Search for the cell housing the specified text and yield its (x, y) center coordinate. 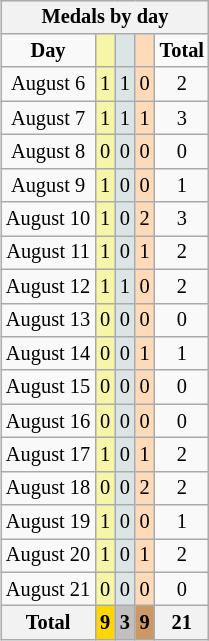
August 15 (48, 387)
21 (182, 623)
August 11 (48, 253)
August 14 (48, 354)
August 18 (48, 488)
August 20 (48, 556)
August 10 (48, 219)
Day (48, 51)
August 21 (48, 589)
August 16 (48, 421)
Medals by day (105, 17)
August 7 (48, 118)
August 12 (48, 286)
August 19 (48, 522)
August 6 (48, 84)
August 8 (48, 152)
August 9 (48, 185)
August 17 (48, 455)
August 13 (48, 320)
